Extract the (x, y) coordinate from the center of the cell holding the provided text.  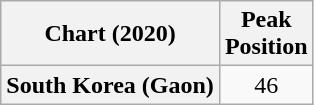
46 (266, 85)
PeakPosition (266, 34)
Chart (2020) (110, 34)
South Korea (Gaon) (110, 85)
